Identify which cell holds the provided text, then report its [X, Y] central coordinate. 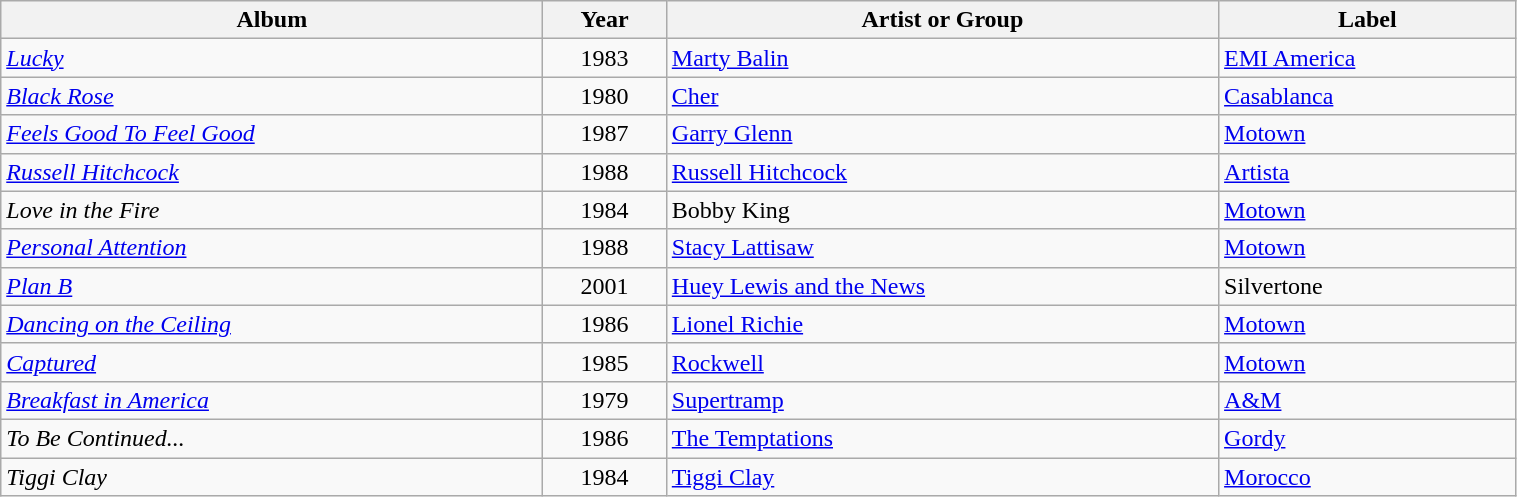
Black Rose [272, 96]
Supertramp [942, 400]
Casablanca [1368, 96]
Personal Attention [272, 248]
Huey Lewis and the News [942, 286]
Year [604, 20]
Artista [1368, 172]
Garry Glenn [942, 134]
Marty Balin [942, 58]
To Be Continued... [272, 438]
Album [272, 20]
Feels Good To Feel Good [272, 134]
The Temptations [942, 438]
Bobby King [942, 210]
Gordy [1368, 438]
EMI America [1368, 58]
1985 [604, 362]
1987 [604, 134]
Morocco [1368, 477]
Silvertone [1368, 286]
Artist or Group [942, 20]
1983 [604, 58]
Rockwell [942, 362]
Love in the Fire [272, 210]
2001 [604, 286]
Plan B [272, 286]
Lucky [272, 58]
Captured [272, 362]
1979 [604, 400]
Breakfast in America [272, 400]
A&M [1368, 400]
Lionel Richie [942, 324]
Dancing on the Ceiling [272, 324]
1980 [604, 96]
Stacy Lattisaw [942, 248]
Cher [942, 96]
Label [1368, 20]
